Return [X, Y] of the center of cell containing provided text 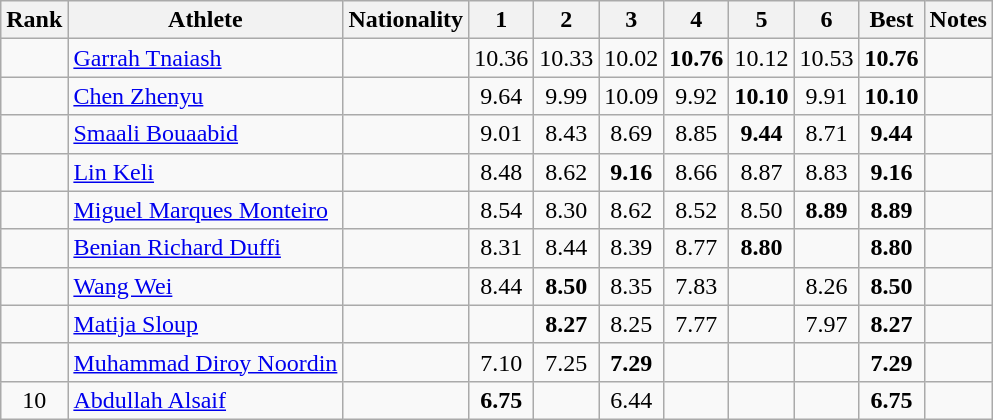
10.33 [566, 58]
7.25 [566, 362]
8.77 [696, 248]
4 [696, 20]
8.35 [632, 286]
1 [502, 20]
3 [632, 20]
8.54 [502, 210]
10.36 [502, 58]
Wang Wei [206, 286]
9.01 [502, 134]
10.02 [632, 58]
Chen Zhenyu [206, 96]
6.44 [632, 400]
10.53 [826, 58]
Athlete [206, 20]
Notes [958, 20]
7.10 [502, 362]
Miguel Marques Monteiro [206, 210]
2 [566, 20]
10 [34, 400]
Abdullah Alsaif [206, 400]
8.71 [826, 134]
Garrah Tnaiash [206, 58]
Muhammad Diroy Noordin [206, 362]
6 [826, 20]
8.52 [696, 210]
7.77 [696, 324]
8.43 [566, 134]
7.97 [826, 324]
5 [762, 20]
9.64 [502, 96]
Benian Richard Duffi [206, 248]
9.92 [696, 96]
8.83 [826, 172]
9.91 [826, 96]
8.87 [762, 172]
7.83 [696, 286]
Rank [34, 20]
Nationality [406, 20]
Smaali Bouaabid [206, 134]
10.09 [632, 96]
8.30 [566, 210]
8.26 [826, 286]
8.31 [502, 248]
8.48 [502, 172]
8.66 [696, 172]
8.25 [632, 324]
8.39 [632, 248]
Best [892, 20]
Matija Sloup [206, 324]
10.12 [762, 58]
9.99 [566, 96]
8.69 [632, 134]
8.85 [696, 134]
Lin Keli [206, 172]
